From the cell containing the given text, extract its center point as (x, y) coordinate. 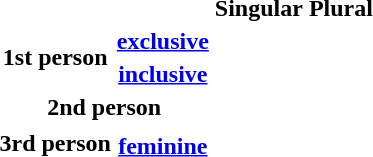
inclusive (162, 74)
exclusive (162, 41)
